Search for the cell housing the specified text and yield its (X, Y) center coordinate. 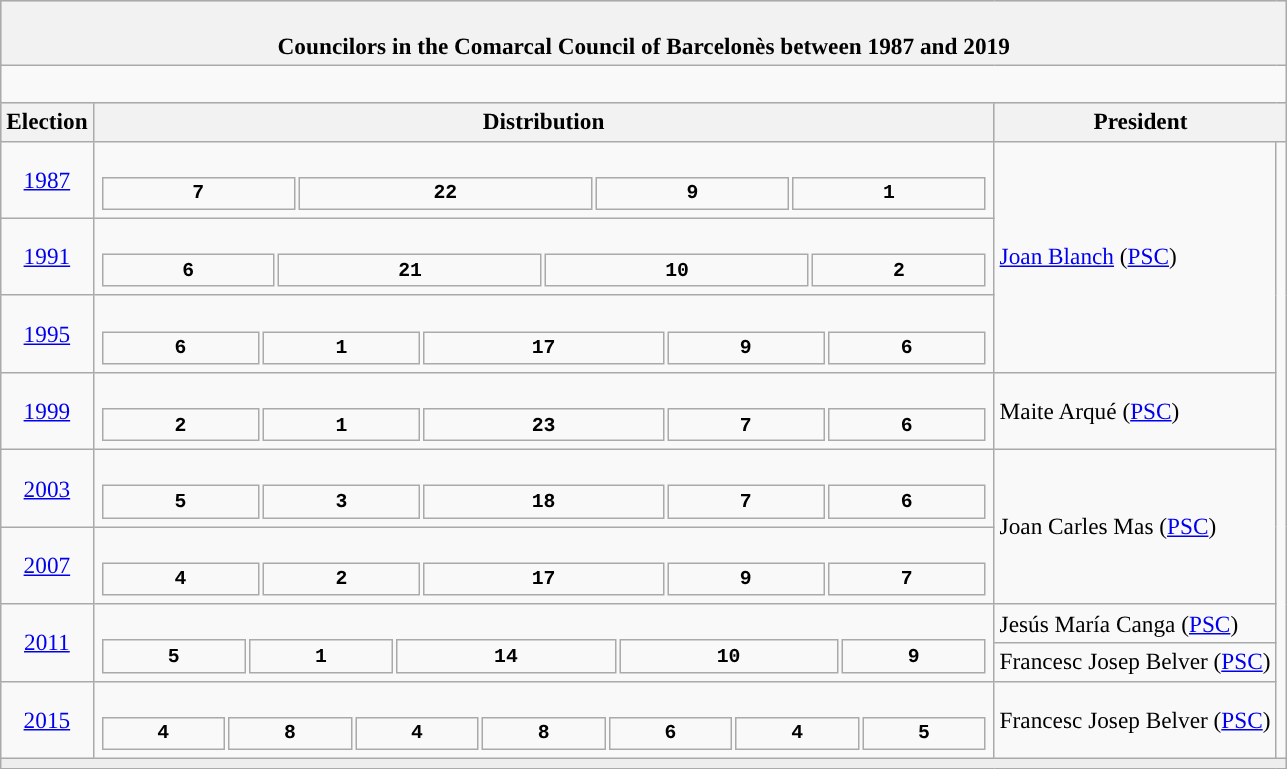
6 21 10 2 (544, 256)
2003 (47, 488)
6 1 17 9 6 (544, 334)
Maite Arqué (PSC) (1135, 410)
23 (543, 424)
14 (506, 656)
President (1140, 122)
1991 (47, 256)
Election (47, 122)
Joan Blanch (PSC) (1135, 256)
2011 (47, 642)
5 3 18 7 6 (544, 488)
2 1 23 7 6 (544, 410)
1987 (47, 180)
Councilors in the Comarcal Council of Barcelonès between 1987 and 2019 (644, 32)
22 (446, 192)
1999 (47, 410)
1995 (47, 334)
3 (341, 502)
2015 (47, 720)
Jesús María Canga (PSC) (1135, 624)
2007 (47, 564)
4 8 4 8 6 4 5 (544, 720)
Distribution (544, 122)
5 1 14 10 9 (544, 642)
4 2 17 9 7 (544, 564)
Joan Carles Mas (PSC) (1135, 526)
21 (410, 270)
7 22 9 1 (544, 180)
18 (543, 502)
